Extract the [X, Y] coordinate from the center of the cell holding the provided text.  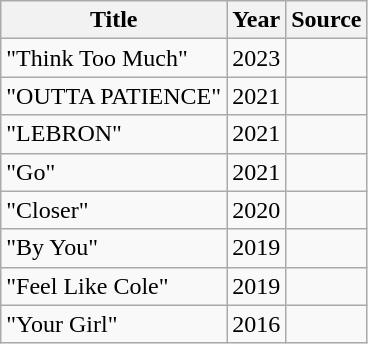
"Closer" [114, 210]
"By You" [114, 248]
"Go" [114, 172]
"Think Too Much" [114, 58]
2016 [256, 324]
2020 [256, 210]
"Your Girl" [114, 324]
"OUTTA PATIENCE" [114, 96]
2023 [256, 58]
Source [326, 20]
"Feel Like Cole" [114, 286]
Title [114, 20]
Year [256, 20]
"LEBRON" [114, 134]
